For the text-containing cell, return its midpoint in [X, Y] coordinate format. 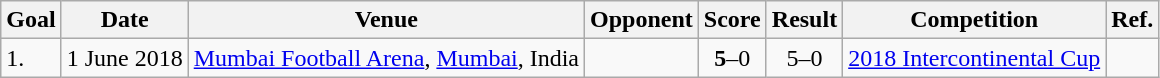
1 June 2018 [124, 58]
Date [124, 20]
Score [732, 20]
Ref. [1132, 20]
Venue [386, 20]
Goal [31, 20]
Mumbai Football Arena, Mumbai, India [386, 58]
Opponent [642, 20]
Competition [974, 20]
2018 Intercontinental Cup [974, 58]
1. [31, 58]
Result [804, 20]
